Return [X, Y] of the center of cell containing provided text 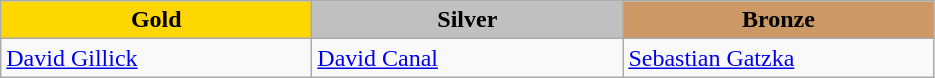
David Canal [468, 58]
Sebastian Gatzka [778, 58]
David Gillick [156, 58]
Bronze [778, 20]
Gold [156, 20]
Silver [468, 20]
